From the cell containing the given text, extract its center point as (X, Y) coordinate. 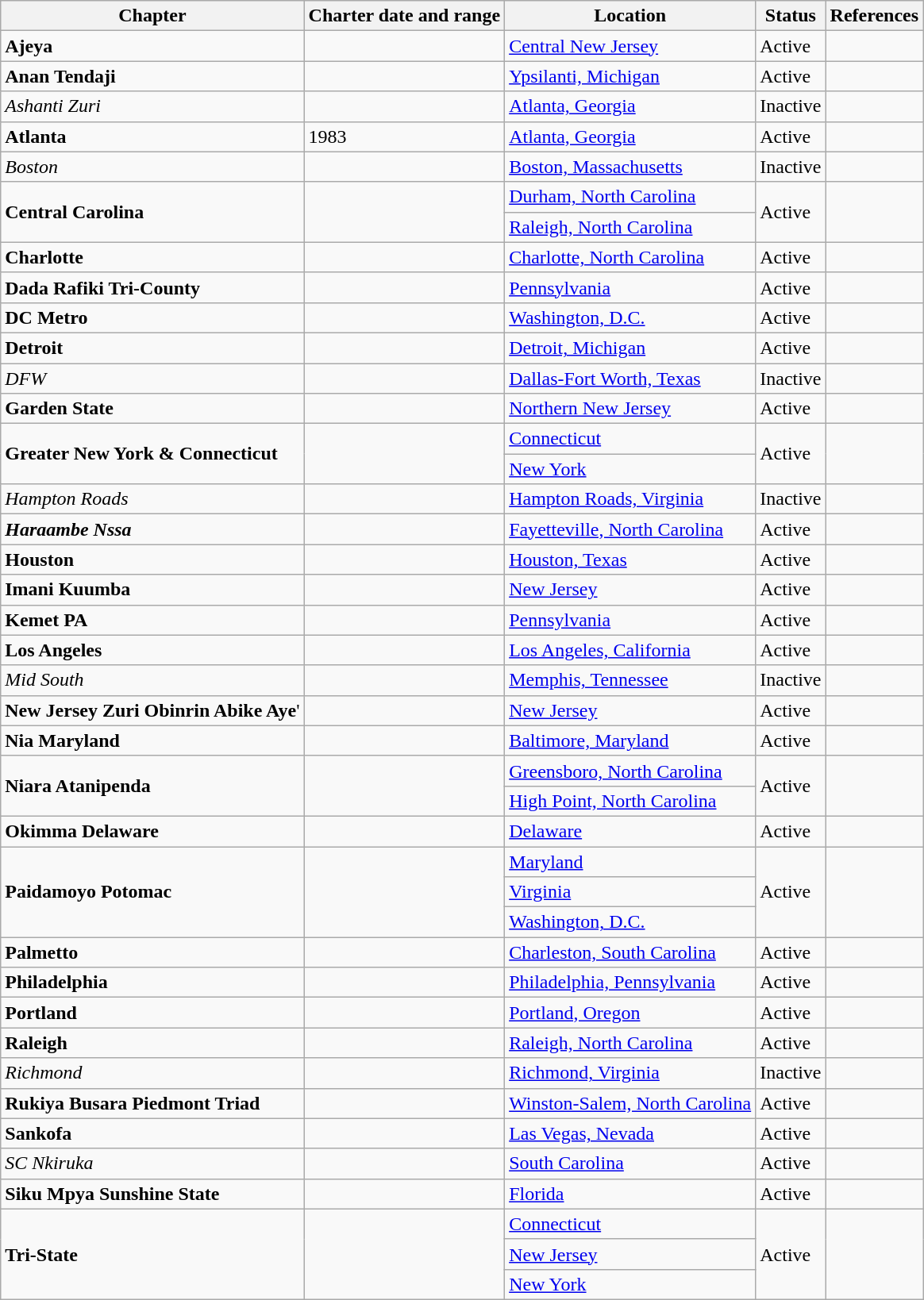
DFW (152, 379)
Central Carolina (152, 212)
Atlanta (152, 137)
Mid South (152, 680)
Ashanti Zuri (152, 106)
Ypsilanti, Michigan (630, 76)
Philadelphia (152, 983)
Location (630, 16)
Hampton Roads, Virginia (630, 499)
SC Nkiruka (152, 1163)
Richmond, Virginia (630, 1073)
Greater New York & Connecticut (152, 454)
Anan Tendaji (152, 76)
Greensboro, North Carolina (630, 771)
Hampton Roads (152, 499)
Sankofa (152, 1133)
Virginia (630, 892)
Portland, Oregon (630, 1013)
Detroit, Michigan (630, 348)
Dada Rafiki Tri-County (152, 287)
Winston-Salem, North Carolina (630, 1103)
Florida (630, 1194)
Delaware (630, 831)
Paidamoyo Potomac (152, 891)
Status (791, 16)
Imani Kuumba (152, 590)
1983 (405, 137)
High Point, North Carolina (630, 801)
Haraambe Nssa (152, 529)
Dallas-Fort Worth, Texas (630, 379)
Detroit (152, 348)
Kemet PA (152, 620)
Los Angeles (152, 650)
Memphis, Tennessee (630, 680)
References (875, 16)
DC Metro (152, 317)
Las Vegas, Nevada (630, 1133)
New Jersey Zuri Obinrin Abike Aye' (152, 710)
Portland (152, 1013)
Central New Jersey (630, 46)
Baltimore, Maryland (630, 740)
Boston, Massachusetts (630, 167)
Fayetteville, North Carolina (630, 529)
South Carolina (630, 1163)
Tri-State (152, 1254)
Los Angeles, California (630, 650)
Charlotte, North Carolina (630, 257)
Durham, North Carolina (630, 197)
Charleston, South Carolina (630, 952)
Niara Atanipenda (152, 786)
Charter date and range (405, 16)
Siku Mpya Sunshine State (152, 1194)
Ajeya (152, 46)
Houston (152, 560)
Nia Maryland (152, 740)
Northern New Jersey (630, 409)
Philadelphia, Pennsylvania (630, 983)
Charlotte (152, 257)
Chapter (152, 16)
Rukiya Busara Piedmont Triad (152, 1103)
Palmetto (152, 952)
Richmond (152, 1073)
Maryland (630, 861)
Boston (152, 167)
Raleigh (152, 1043)
Houston, Texas (630, 560)
Garden State (152, 409)
Okimma Delaware (152, 831)
